Return the (x, y) coordinate for the center point of the cell that contains the specified text.  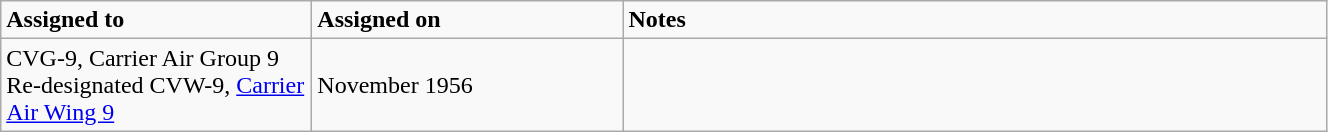
Assigned on (468, 20)
November 1956 (468, 85)
Notes (975, 20)
Assigned to (156, 20)
CVG-9, Carrier Air Group 9Re-designated CVW-9, Carrier Air Wing 9 (156, 85)
